Capture the cell that displays the provided text and extract its (X, Y) central coordinate. 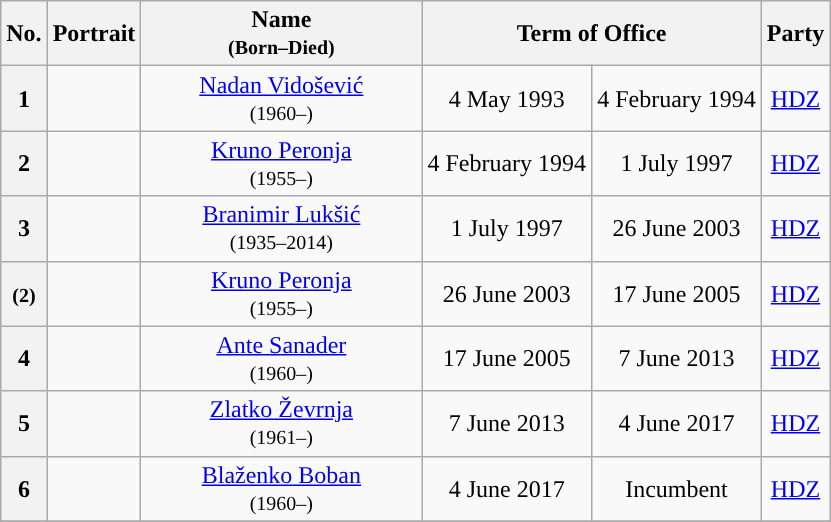
(2) (24, 294)
Zlatko Ževrnja(1961–) (282, 424)
Nadan Vidošević(1960–) (282, 98)
Term of Office (592, 34)
Blaženko Boban(1960–) (282, 488)
Incumbent (677, 488)
Name(Born–Died) (282, 34)
Branimir Lukšić(1935–2014) (282, 228)
Ante Sanader(1960–) (282, 358)
Portrait (94, 34)
5 (24, 424)
4 (24, 358)
3 (24, 228)
2 (24, 164)
4 May 1993 (507, 98)
No. (24, 34)
Party (795, 34)
1 (24, 98)
6 (24, 488)
